Return (x, y) of the center of cell containing provided text 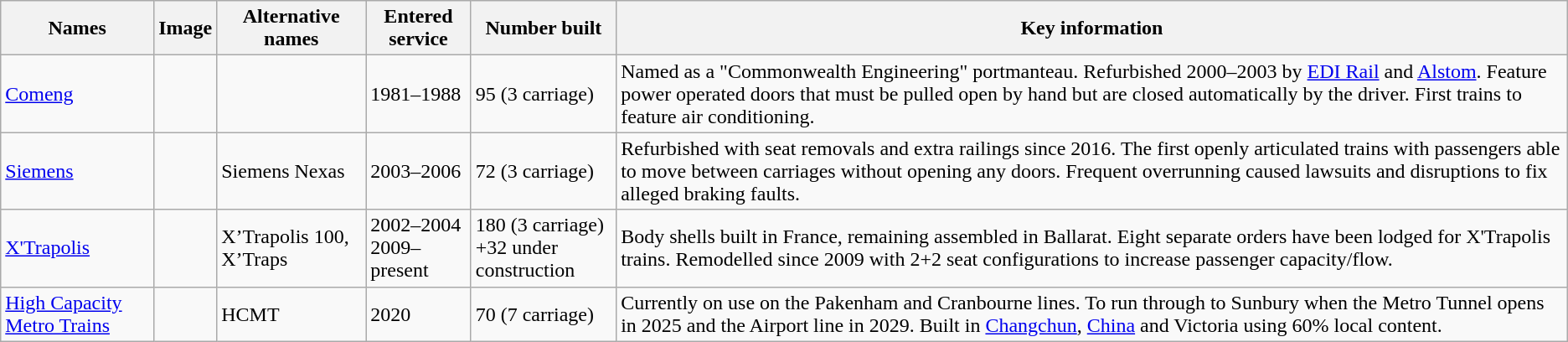
72 (3 carriage) (543, 171)
HCMT (291, 313)
Number built (543, 28)
High Capacity Metro Trains (77, 313)
X’Trapolis 100, X’Traps (291, 248)
X'Trapolis (77, 248)
70 (7 carriage) (543, 313)
2020 (419, 313)
Key information (1092, 28)
Image (186, 28)
Names (77, 28)
95 (3 carriage) (543, 94)
1981–1988 (419, 94)
2003–2006 (419, 171)
2002–20042009–present (419, 248)
Comeng (77, 94)
180 (3 carriage)+32 under construction (543, 248)
Siemens Nexas (291, 171)
Entered service (419, 28)
Siemens (77, 171)
Alternative names (291, 28)
